Pinpoint the cell where the given text exists, returning its [x, y] midpoint coordinate. 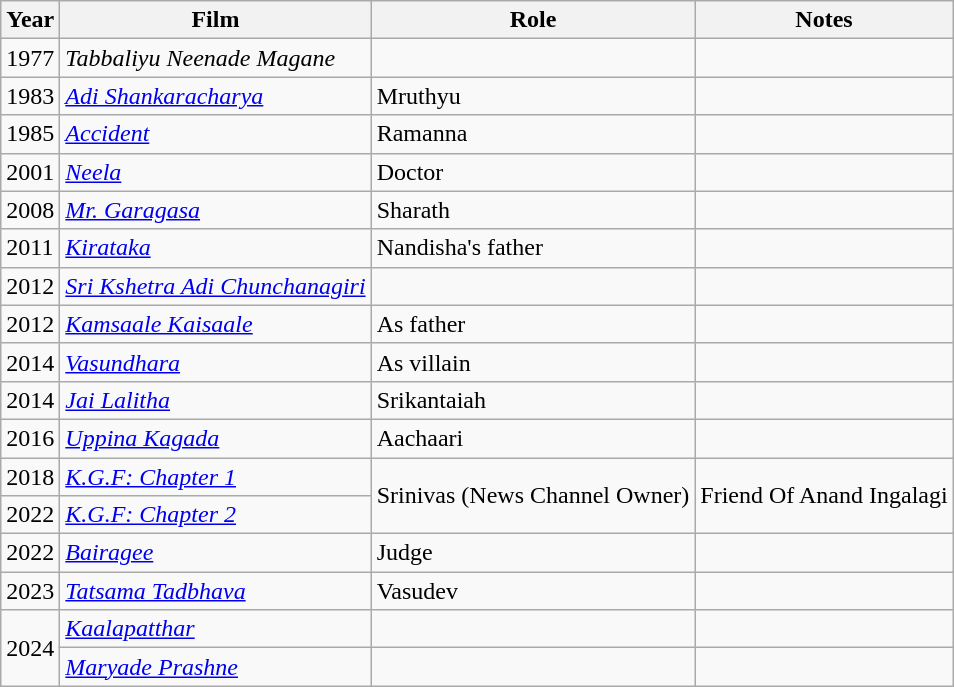
Sri Kshetra Adi Chunchanagiri [216, 286]
As villain [533, 362]
Mr. Garagasa [216, 210]
2018 [30, 477]
2011 [30, 248]
Neela [216, 172]
Srinivas (News Channel Owner) [533, 496]
2001 [30, 172]
2008 [30, 210]
Film [216, 20]
Bairagee [216, 553]
1985 [30, 134]
Nandisha's father [533, 248]
2023 [30, 591]
Tatsama Tadbhava [216, 591]
Accident [216, 134]
1983 [30, 96]
Tabbaliyu Neenade Magane [216, 58]
Kaalapatthar [216, 629]
Judge [533, 553]
Role [533, 20]
Jai Lalitha [216, 400]
K.G.F: Chapter 2 [216, 515]
Srikantaiah [533, 400]
Maryade Prashne [216, 667]
K.G.F: Chapter 1 [216, 477]
2016 [30, 438]
Ramanna [533, 134]
Sharath [533, 210]
1977 [30, 58]
Uppina Kagada [216, 438]
Friend Of Anand Ingalagi [824, 496]
2024 [30, 648]
Kamsaale Kaisaale [216, 324]
Year [30, 20]
Vasudev [533, 591]
Notes [824, 20]
Vasundhara [216, 362]
Kirataka [216, 248]
Mruthyu [533, 96]
Aachaari [533, 438]
Adi Shankaracharya [216, 96]
As father [533, 324]
Doctor [533, 172]
